Output the (X, Y) coordinate of the center of the cell containing the given text.  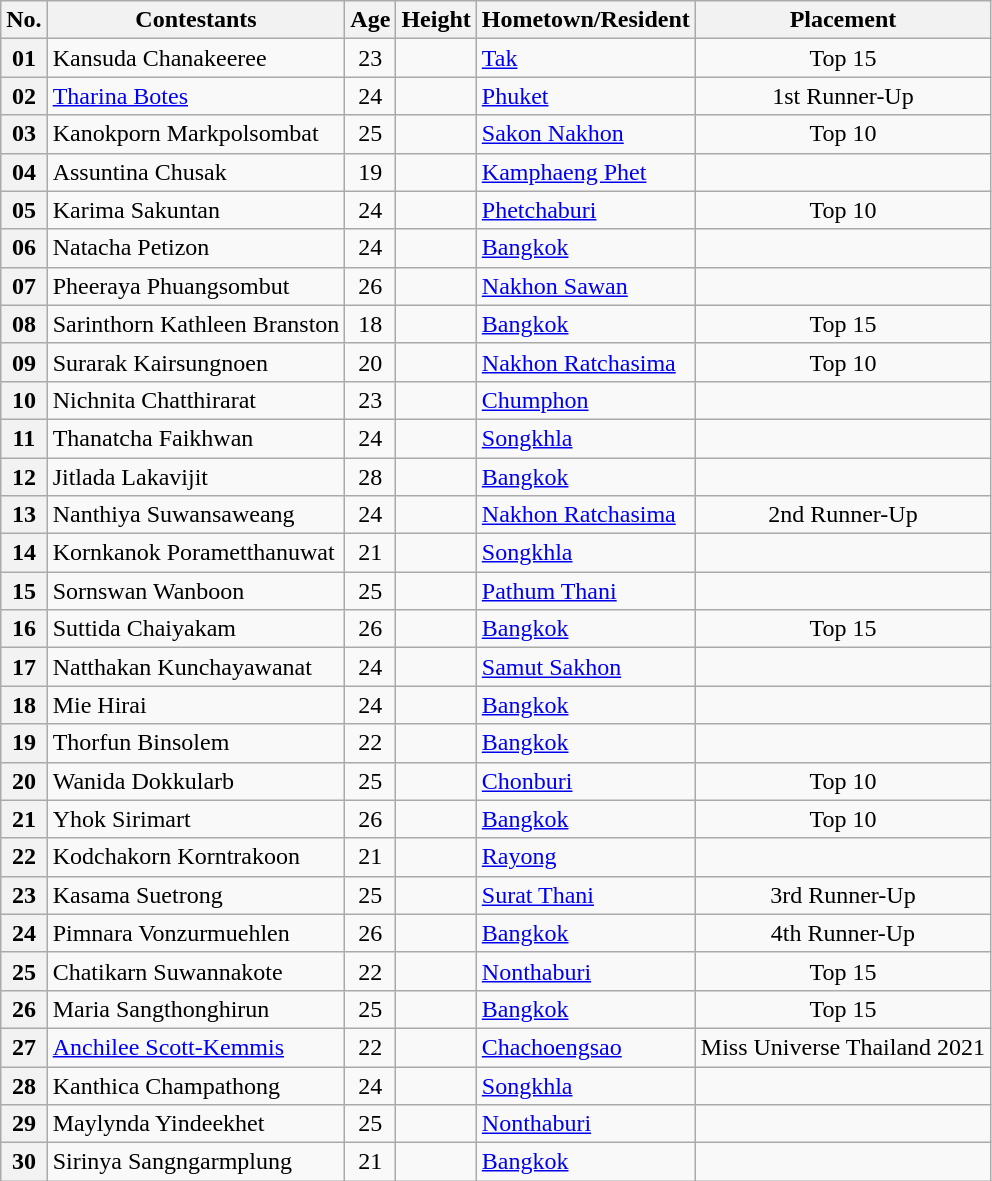
27 (24, 1047)
Kanthica Champathong (196, 1085)
Nakhon Sawan (586, 286)
Pheeraya Phuangsombut (196, 286)
Yhok Sirimart (196, 819)
Anchilee Scott-Kemmis (196, 1047)
Assuntina Chusak (196, 172)
Contestants (196, 20)
2nd Runner-Up (842, 515)
15 (24, 591)
No. (24, 20)
Height (436, 20)
08 (24, 324)
Kanokporn Markpolsombat (196, 134)
03 (24, 134)
06 (24, 248)
14 (24, 553)
10 (24, 400)
Kornkanok Porametthanuwat (196, 553)
3rd Runner-Up (842, 895)
05 (24, 210)
Mie Hirai (196, 705)
Karima Sakuntan (196, 210)
Kasama Suetrong (196, 895)
01 (24, 58)
Miss Universe Thailand 2021 (842, 1047)
Phuket (586, 96)
Kodchakorn Korntrakoon (196, 857)
09 (24, 362)
Chumphon (586, 400)
Chachoengsao (586, 1047)
17 (24, 667)
Wanida Dokkularb (196, 781)
Natacha Petizon (196, 248)
Thanatcha Faikhwan (196, 438)
Sirinya Sangngarmplung (196, 1162)
12 (24, 477)
04 (24, 172)
Sarinthorn Kathleen Branston (196, 324)
02 (24, 96)
Jitlada Lakavijit (196, 477)
Surarak Kairsungnoen (196, 362)
Tak (586, 58)
4th Runner-Up (842, 933)
Phetchaburi (586, 210)
11 (24, 438)
Suttida Chaiyakam (196, 629)
Maria Sangthonghirun (196, 1009)
29 (24, 1124)
Pimnara Vonzurmuehlen (196, 933)
1st Runner-Up (842, 96)
16 (24, 629)
Kamphaeng Phet (586, 172)
Rayong (586, 857)
Placement (842, 20)
Nanthiya Suwansaweang (196, 515)
Pathum Thani (586, 591)
Nichnita Chatthirarat (196, 400)
Maylynda Yindeekhet (196, 1124)
Chatikarn Suwannakote (196, 971)
Age (370, 20)
07 (24, 286)
Thorfun Binsolem (196, 743)
Tharina Botes (196, 96)
Natthakan Kunchayawanat (196, 667)
13 (24, 515)
Sakon Nakhon (586, 134)
Chonburi (586, 781)
Hometown/Resident (586, 20)
Samut Sakhon (586, 667)
Sornswan Wanboon (196, 591)
30 (24, 1162)
Surat Thani (586, 895)
Kansuda Chanakeeree (196, 58)
